Return the [x, y] coordinate for the center point of the cell that contains the specified text.  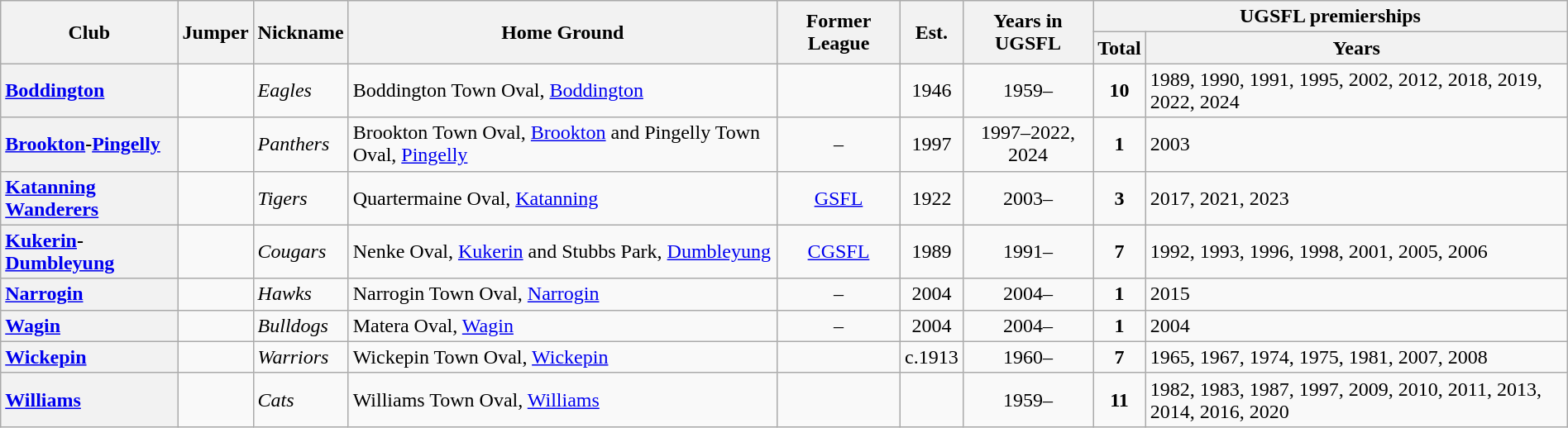
Wickepin Town Oval, Wickepin [562, 357]
1989 [932, 251]
Home Ground [562, 32]
3 [1120, 198]
CGSFL [839, 251]
1992, 1993, 1996, 1998, 2001, 2005, 2006 [1356, 251]
1989, 1990, 1991, 1995, 2002, 2012, 2018, 2019, 2022, 2024 [1356, 91]
Tigers [301, 198]
Williams [89, 400]
Nenke Oval, Kukerin and Stubbs Park, Dumbleyung [562, 251]
1960– [1027, 357]
Narrogin [89, 294]
Former League [839, 32]
Boddington Town Oval, Boddington [562, 91]
Years in UGSFL [1027, 32]
2003 [1356, 144]
Est. [932, 32]
2017, 2021, 2023 [1356, 198]
Nickname [301, 32]
1982, 1983, 1987, 1997, 2009, 2010, 2011, 2013, 2014, 2016, 2020 [1356, 400]
GSFL [839, 198]
Total [1120, 48]
Quartermaine Oval, Katanning [562, 198]
Boddington [89, 91]
Wagin [89, 326]
Matera Oval, Wagin [562, 326]
Hawks [301, 294]
Wickepin [89, 357]
Brookton Town Oval, Brookton and Pingelly Town Oval, Pingelly [562, 144]
Cougars [301, 251]
1965, 1967, 1974, 1975, 1981, 2007, 2008 [1356, 357]
c.1913 [932, 357]
2015 [1356, 294]
1946 [932, 91]
1997–2022, 2024 [1027, 144]
10 [1120, 91]
Bulldogs [301, 326]
Cats [301, 400]
Katanning Wanderers [89, 198]
1922 [932, 198]
Warriors [301, 357]
Brookton-Pingelly [89, 144]
Panthers [301, 144]
Williams Town Oval, Williams [562, 400]
2003– [1027, 198]
Narrogin Town Oval, Narrogin [562, 294]
Eagles [301, 91]
Kukerin-Dumbleyung [89, 251]
11 [1120, 400]
1991– [1027, 251]
Years [1356, 48]
Club [89, 32]
Jumper [215, 32]
UGSFL premierships [1331, 17]
1997 [932, 144]
